Scan for the cell matching the given text and deliver its (X, Y) coordinate at center. 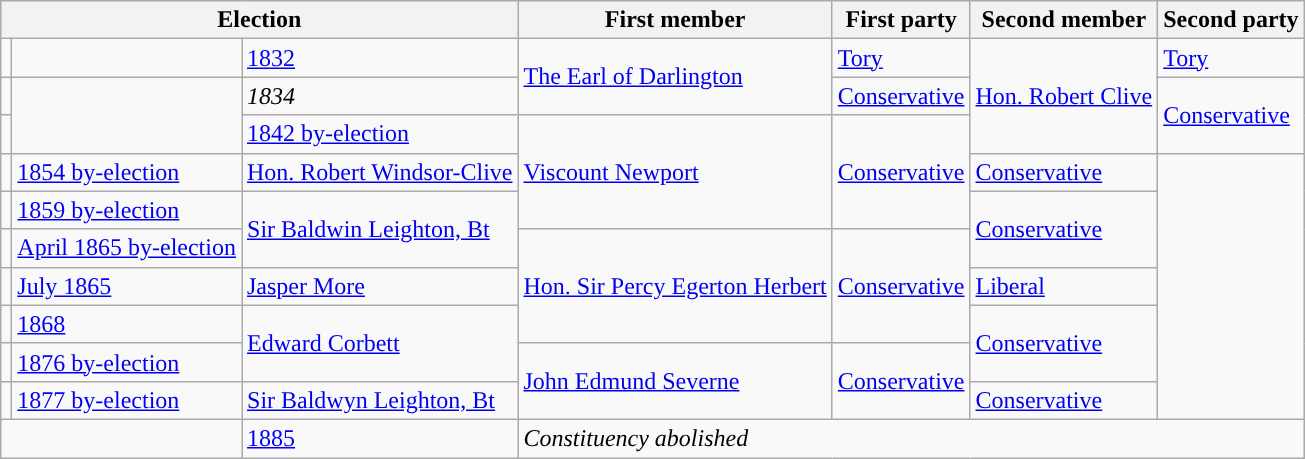
First party (901, 20)
1876 by-election (127, 362)
Sir Baldwyn Leighton, Bt (380, 400)
July 1865 (127, 286)
Second party (1231, 20)
1877 by-election (127, 400)
1832 (380, 58)
1868 (127, 324)
Jasper More (380, 286)
Edward Corbett (380, 343)
Liberal (1064, 286)
The Earl of Darlington (675, 77)
Election (260, 20)
Hon. Sir Percy Egerton Herbert (675, 286)
John Edmund Severne (675, 381)
1834 (380, 96)
1842 by-election (380, 134)
Sir Baldwin Leighton, Bt (380, 229)
First member (675, 20)
April 1865 by-election (127, 248)
1854 by-election (127, 172)
Hon. Robert Windsor-Clive (380, 172)
1859 by-election (127, 210)
1885 (380, 438)
Viscount Newport (675, 172)
Constituency abolished (911, 438)
Hon. Robert Clive (1064, 96)
Second member (1064, 20)
